Search for the cell housing the specified text and yield its (x, y) center coordinate. 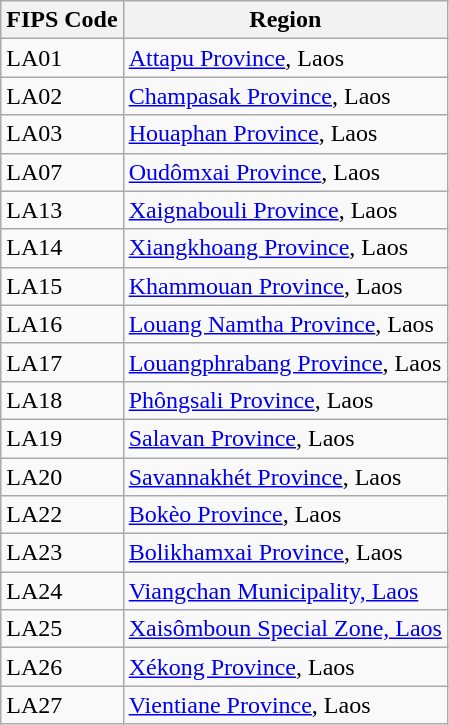
Savannakhét Province, Laos (285, 477)
Louang Namtha Province, Laos (285, 324)
LA24 (62, 591)
LA23 (62, 553)
LA27 (62, 705)
LA15 (62, 286)
LA16 (62, 324)
Bolikhamxai Province, Laos (285, 553)
Xékong Province, Laos (285, 667)
Houaphan Province, Laos (285, 134)
Khammouan Province, Laos (285, 286)
LA22 (62, 515)
Xiangkhoang Province, Laos (285, 248)
LA01 (62, 58)
LA19 (62, 438)
FIPS Code (62, 20)
Bokèo Province, Laos (285, 515)
LA20 (62, 477)
LA07 (62, 172)
Louangphrabang Province, Laos (285, 362)
Oudômxai Province, Laos (285, 172)
LA17 (62, 362)
LA13 (62, 210)
Xaisômboun Special Zone, Laos (285, 629)
Attapu Province, Laos (285, 58)
LA14 (62, 248)
Phôngsali Province, Laos (285, 400)
LA25 (62, 629)
Region (285, 20)
LA03 (62, 134)
Xaignabouli Province, Laos (285, 210)
Viangchan Municipality, Laos (285, 591)
LA26 (62, 667)
Champasak Province, Laos (285, 96)
LA02 (62, 96)
Vientiane Province, Laos (285, 705)
LA18 (62, 400)
Salavan Province, Laos (285, 438)
